From the cell containing the given text, extract its center point as (X, Y) coordinate. 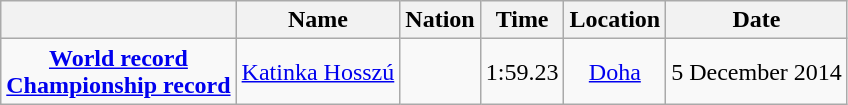
Nation (440, 20)
5 December 2014 (757, 72)
Location (615, 20)
Name (318, 20)
Doha (615, 72)
World recordChampionship record (118, 72)
Date (757, 20)
Time (522, 20)
Katinka Hosszú (318, 72)
1:59.23 (522, 72)
